Output the (X, Y) coordinate of the center of the cell containing the given text.  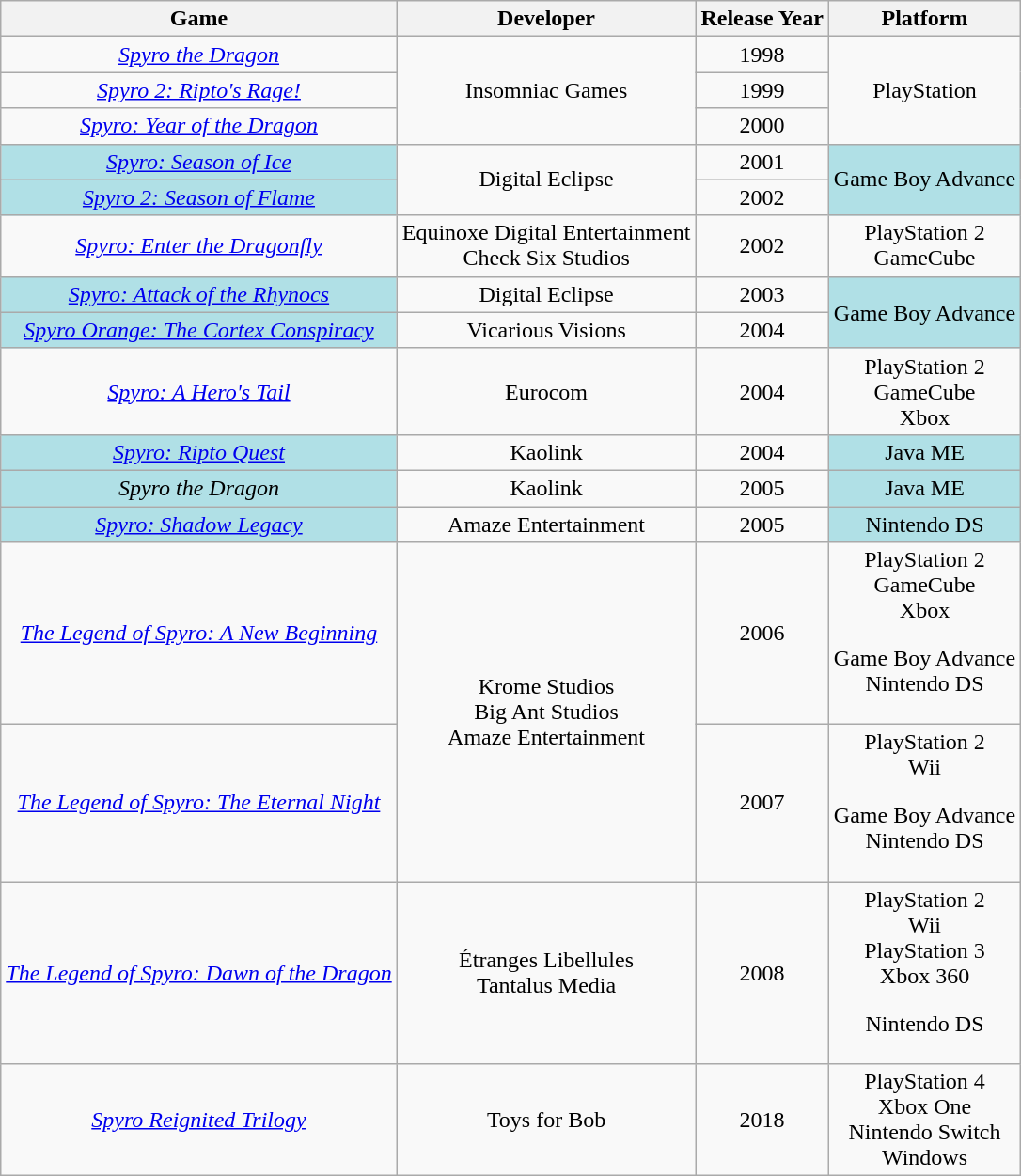
PlayStation (924, 90)
PlayStation 2Wii Game Boy AdvanceNintendo DS (924, 803)
Developer (546, 19)
The Legend of Spyro: Dawn of the Dragon (199, 973)
2006 (762, 634)
2001 (762, 162)
Spyro 2: Ripto's Rage! (199, 90)
Vicarious Visions (546, 330)
Spyro: Ripto Quest (199, 452)
1998 (762, 55)
The Legend of Spyro: The Eternal Night (199, 803)
Release Year (762, 19)
PlayStation 2GameCubeXbox (924, 391)
The Legend of Spyro: A New Beginning (199, 634)
Spyro: Attack of the Rhynocs (199, 294)
2008 (762, 973)
Spyro: Year of the Dragon (199, 126)
Spyro: Enter the Dragonfly (199, 246)
Equinoxe Digital EntertainmentCheck Six Studios (546, 246)
Krome StudiosBig Ant StudiosAmaze Entertainment (546, 713)
Platform (924, 19)
2003 (762, 294)
PlayStation 4Xbox OneNintendo SwitchWindows (924, 1121)
Insomniac Games (546, 90)
Spyro 2: Season of Flame (199, 197)
2000 (762, 126)
PlayStation 2GameCubeXbox Game Boy AdvanceNintendo DS (924, 634)
Eurocom (546, 391)
Spyro: Season of Ice (199, 162)
Spyro: A Hero's Tail (199, 391)
Spyro Reignited Trilogy (199, 1121)
Étranges LibellulesTantalus Media (546, 973)
Toys for Bob (546, 1121)
Game (199, 19)
Spyro: Shadow Legacy (199, 524)
PlayStation 2WiiPlayStation 3Xbox 360 Nintendo DS (924, 973)
Amaze Entertainment (546, 524)
PlayStation 2GameCube (924, 246)
1999 (762, 90)
Nintendo DS (924, 524)
Spyro Orange: The Cortex Conspiracy (199, 330)
2007 (762, 803)
2018 (762, 1121)
